Locate the cell with the specified text and output its [X, Y] center coordinate. 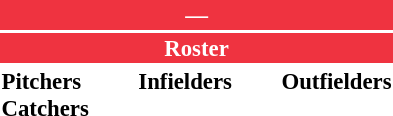
— [196, 15]
Roster [196, 48]
